Extract the [X, Y] coordinate from the center of the cell holding the provided text.  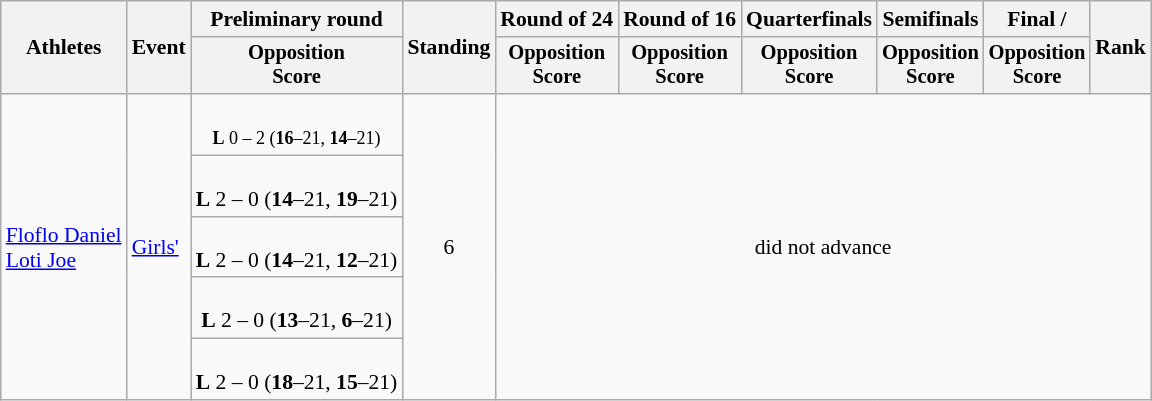
Rank [1120, 48]
Girls' [159, 247]
Standing [448, 48]
L 0 – 2 (16–21, 14–21) [297, 124]
Round of 16 [680, 19]
Preliminary round [297, 19]
did not advance [823, 247]
Quarterfinals [809, 19]
L 2 – 0 (13–21, 6–21) [297, 308]
Event [159, 48]
L 2 – 0 (14–21, 12–21) [297, 248]
L 2 – 0 (18–21, 15–21) [297, 370]
Final / [1038, 19]
6 [448, 247]
Round of 24 [556, 19]
Semifinals [930, 19]
Floflo DanielLoti Joe [64, 247]
Athletes [64, 48]
L 2 – 0 (14–21, 19–21) [297, 186]
